From the cell containing the given text, extract its center point as [x, y] coordinate. 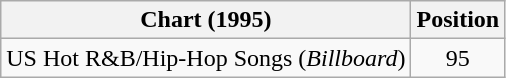
Position [458, 20]
95 [458, 58]
US Hot R&B/Hip-Hop Songs (Billboard) [206, 58]
Chart (1995) [206, 20]
